From the cell containing the given text, extract its center point as (x, y) coordinate. 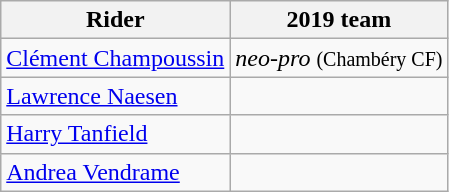
Lawrence Naesen (116, 96)
Rider (116, 20)
Andrea Vendrame (116, 172)
Clément Champoussin (116, 58)
2019 team (339, 20)
Harry Tanfield (116, 134)
neo-pro (Chambéry CF) (339, 58)
